Return the (x, y) coordinate for the center point of the cell that contains the specified text.  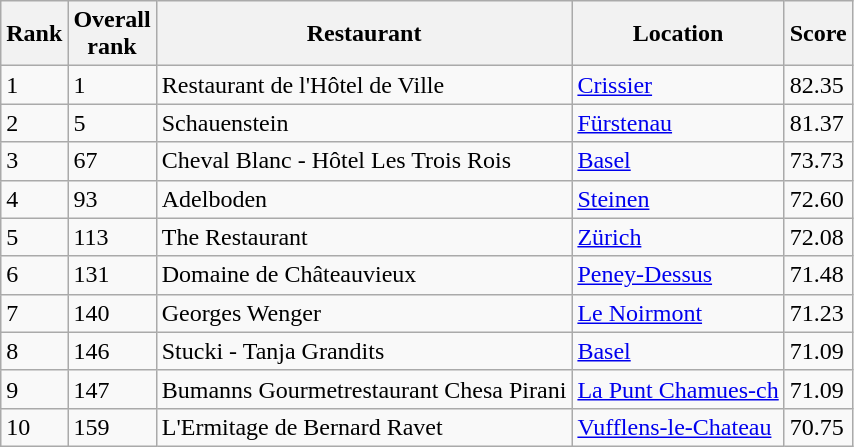
Cheval Blanc - Hôtel Les Trois Rois (364, 161)
3 (34, 161)
113 (112, 237)
Georges Wenger (364, 313)
Restaurant de l'Hôtel de Ville (364, 85)
Score (818, 34)
81.37 (818, 123)
Schauenstein (364, 123)
Rank (34, 34)
Domaine de Châteauvieux (364, 275)
8 (34, 351)
147 (112, 389)
72.08 (818, 237)
93 (112, 199)
Steinen (678, 199)
131 (112, 275)
Restaurant (364, 34)
L'Ermitage de Bernard Ravet (364, 427)
Peney-Dessus (678, 275)
9 (34, 389)
Bumanns Gourmetrestaurant Chesa Pirani (364, 389)
70.75 (818, 427)
82.35 (818, 85)
72.60 (818, 199)
71.23 (818, 313)
7 (34, 313)
6 (34, 275)
67 (112, 161)
4 (34, 199)
159 (112, 427)
Crissier (678, 85)
Fürstenau (678, 123)
Zürich (678, 237)
2 (34, 123)
140 (112, 313)
Stucki - Tanja Grandits (364, 351)
146 (112, 351)
Vufflens-le-Chateau (678, 427)
Overallrank (112, 34)
Adelboden (364, 199)
The Restaurant (364, 237)
La Punt Chamues-ch (678, 389)
Le Noirmont (678, 313)
73.73 (818, 161)
Location (678, 34)
10 (34, 427)
71.48 (818, 275)
